Scan for the cell matching the given text and deliver its (x, y) coordinate at center. 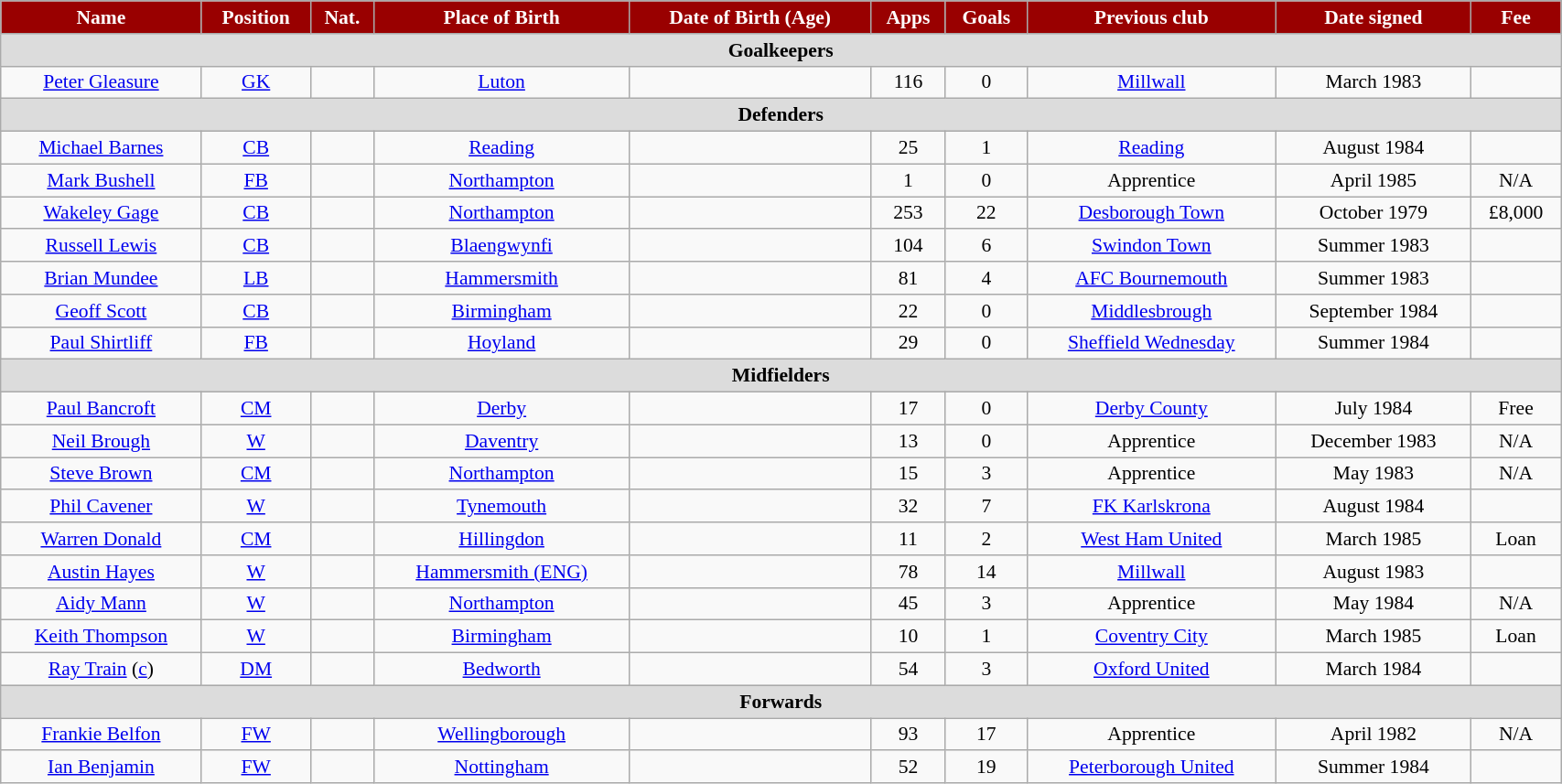
10 (908, 637)
Phil Cavener (101, 507)
Geoff Scott (101, 311)
54 (908, 670)
253 (908, 213)
Previous club (1151, 17)
Fee (1515, 17)
Blaengwynfi (501, 246)
Forwards (781, 702)
Place of Birth (501, 17)
Luton (501, 82)
Peter Gleasure (101, 82)
45 (908, 604)
Keith Thompson (101, 637)
Oxford United (1151, 670)
Tynemouth (501, 507)
Brian Mundee (101, 278)
Derby (501, 409)
52 (908, 768)
Hammersmith (501, 278)
Neil Brough (101, 441)
Russell Lewis (101, 246)
August 1983 (1373, 572)
July 1984 (1373, 409)
April 1982 (1373, 735)
Date signed (1373, 17)
78 (908, 572)
LB (256, 278)
Aidy Mann (101, 604)
4 (986, 278)
11 (908, 539)
West Ham United (1151, 539)
March 1984 (1373, 670)
Midfielders (781, 376)
19 (986, 768)
Paul Bancroft (101, 409)
116 (908, 82)
£8,000 (1515, 213)
December 1983 (1373, 441)
Date of Birth (Age) (750, 17)
Wakeley Gage (101, 213)
FK Karlskrona (1151, 507)
Sheffield Wednesday (1151, 343)
Michael Barnes (101, 148)
104 (908, 246)
Paul Shirtliff (101, 343)
13 (908, 441)
April 1985 (1373, 180)
Free (1515, 409)
15 (908, 474)
Daventry (501, 441)
Goals (986, 17)
29 (908, 343)
March 1983 (1373, 82)
Steve Brown (101, 474)
Warren Donald (101, 539)
2 (986, 539)
Hillingdon (501, 539)
Wellingborough (501, 735)
DM (256, 670)
October 1979 (1373, 213)
Frankie Belfon (101, 735)
September 1984 (1373, 311)
Coventry City (1151, 637)
Ray Train (c) (101, 670)
Peterborough United (1151, 768)
Position (256, 17)
Goalkeepers (781, 50)
Swindon Town (1151, 246)
Austin Hayes (101, 572)
May 1983 (1373, 474)
Bedworth (501, 670)
Derby County (1151, 409)
Desborough Town (1151, 213)
25 (908, 148)
6 (986, 246)
7 (986, 507)
GK (256, 82)
81 (908, 278)
32 (908, 507)
Mark Bushell (101, 180)
Hoyland (501, 343)
Ian Benjamin (101, 768)
Hammersmith (ENG) (501, 572)
14 (986, 572)
Defenders (781, 115)
May 1984 (1373, 604)
Nottingham (501, 768)
Apps (908, 17)
AFC Bournemouth (1151, 278)
Nat. (342, 17)
Middlesbrough (1151, 311)
Name (101, 17)
93 (908, 735)
